Find where the given text appears and provide that cell's center as [x, y] coordinate. 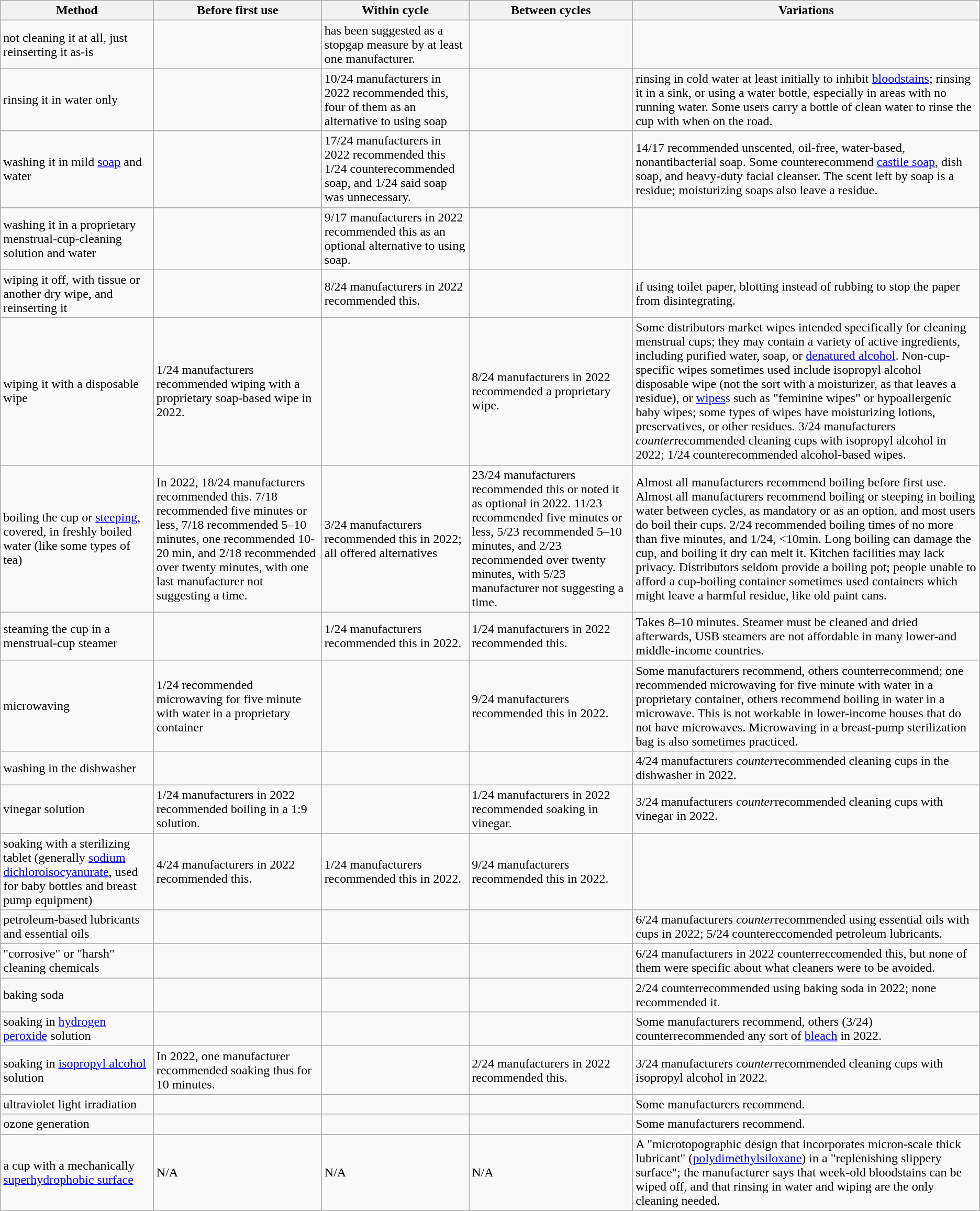
4/24 manufacturers counterrecommended cleaning cups in the dishwasher in 2022. [806, 768]
1/24 manufacturers recommended wiping with a proprietary soap-based wipe in 2022. [238, 392]
Variations [806, 10]
washing it in mild soap and water [77, 169]
8/24 manufacturers in 2022 recommended this. [395, 294]
ozone generation [77, 1124]
washing it in a proprietary menstrual-cup-cleaning solution and water [77, 239]
3/24 manufacturers counterrecommended cleaning cups with vinegar in 2022. [806, 809]
2/24 manufacturers in 2022 recommended this. [551, 1070]
Within cycle [395, 10]
Takes 8–10 minutes. Steamer must be cleaned and dried afterwards, USB steamers are not affordable in many lower-and middle-income countries. [806, 636]
1/24 recommended microwaving for five minute with water in a proprietary container [238, 706]
Some manufacturers recommend, others (3/24) counterrecommended any sort of bleach in 2022. [806, 1029]
3/24 manufacturers counterrecommended cleaning cups with isopropyl alcohol in 2022. [806, 1070]
6/24 manufacturers in 2022 counterreccomended this, but none of them were specific about what cleaners were to be avoided. [806, 961]
steaming the cup in a menstrual-cup steamer [77, 636]
10/24 manufacturers in 2022 recommended this, four of them as an alternative to using soap [395, 99]
Method [77, 10]
6/24 manufacturers counterrecommended using essential oils with cups in 2022; 5/24 countereccomended petroleum lubricants. [806, 927]
1/24 manufacturers in 2022 recommended soaking in vinegar. [551, 809]
a cup with a mechanically superhydrophobic surface [77, 1172]
8/24 manufacturers in 2022 recommended a proprietary wipe. [551, 392]
soaking in isopropyl alcohol solution [77, 1070]
In 2022, one manufacturer recommended soaking thus for 10 minutes. [238, 1070]
not cleaning it at all, just reinserting it as-is [77, 45]
if using toilet paper, blotting instead of rubbing to stop the paper from disintegrating. [806, 294]
washing in the dishwasher [77, 768]
petroleum-based lubricants and essential oils [77, 927]
soaking in hydrogen peroxide solution [77, 1029]
17/24 manufacturers in 2022 recommended this 1/24 counterecommended soap, and 1/24 said soap was unnecessary. [395, 169]
ultraviolet light irradiation [77, 1104]
baking soda [77, 995]
2/24 counterrecommended using baking soda in 2022; none recommended it. [806, 995]
wiping it with a disposable wipe [77, 392]
Between cycles [551, 10]
wiping it off, with tissue or another dry wipe, and reinserting it [77, 294]
1/24 manufacturers in 2022 recommended this. [551, 636]
soaking with a sterilizing tablet (generally sodium dichloroisocyanurate, used for baby bottles and breast pump equipment) [77, 872]
3/24 manufacturers recommended this in 2022; all offered alternatives [395, 538]
4/24 manufacturers in 2022 recommended this. [238, 872]
has been suggested as a stopgap measure by at least one manufacturer. [395, 45]
rinsing it in water only [77, 99]
microwaving [77, 706]
"corrosive" or "harsh" cleaning chemicals [77, 961]
Before first use [238, 10]
boiling the cup or steeping, covered, in freshly boiled water (like some types of tea) [77, 538]
vinegar solution [77, 809]
1/24 manufacturers in 2022 recommended boiling in a 1:9 solution. [238, 809]
9/17 manufacturers in 2022 recommended this as an optional alternative to using soap. [395, 239]
